Detect which cell encompasses the target text, then output its [X, Y] center coordinate. 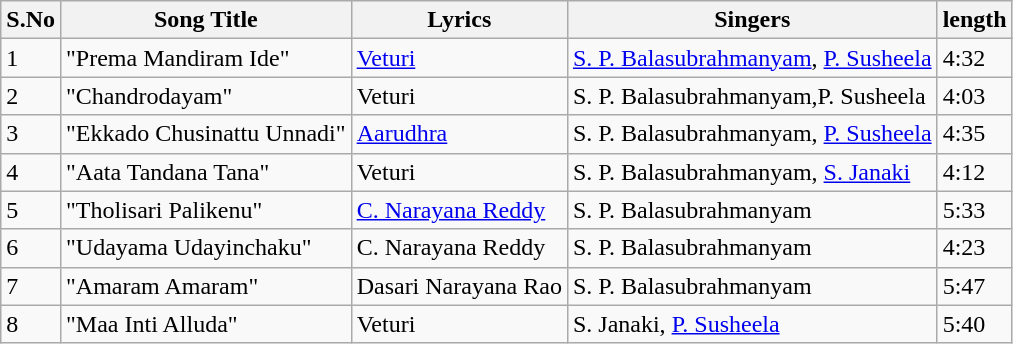
5:40 [974, 324]
7 [31, 286]
length [974, 20]
2 [31, 96]
Singers [752, 20]
"Chandrodayam" [206, 96]
4:23 [974, 248]
"Udayama Udayinchaku" [206, 248]
4:03 [974, 96]
3 [31, 134]
Song Title [206, 20]
"Prema Mandiram Ide" [206, 58]
Dasari Narayana Rao [459, 286]
"Ekkado Chusinattu Unnadi" [206, 134]
S. Janaki, P. Susheela [752, 324]
4 [31, 172]
1 [31, 58]
Aarudhra [459, 134]
5 [31, 210]
S. P. Balasubrahmanyam,P. Susheela [752, 96]
5:33 [974, 210]
"Amaram Amaram" [206, 286]
Lyrics [459, 20]
5:47 [974, 286]
"Tholisari Palikenu" [206, 210]
8 [31, 324]
"Maa Inti Alluda" [206, 324]
S. P. Balasubrahmanyam, S. Janaki [752, 172]
4:12 [974, 172]
"Aata Tandana Tana" [206, 172]
4:32 [974, 58]
6 [31, 248]
S.No [31, 20]
4:35 [974, 134]
